Identify which cell holds the provided text, then report its [X, Y] central coordinate. 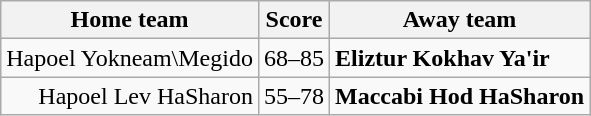
Eliztur Kokhav Ya'ir [460, 58]
Home team [130, 20]
Away team [460, 20]
55–78 [294, 96]
Maccabi Hod HaSharon [460, 96]
Hapoel Yokneam\Megido [130, 58]
68–85 [294, 58]
Score [294, 20]
Hapoel Lev HaSharon [130, 96]
